Output the (X, Y) coordinate of the center of the cell containing the given text.  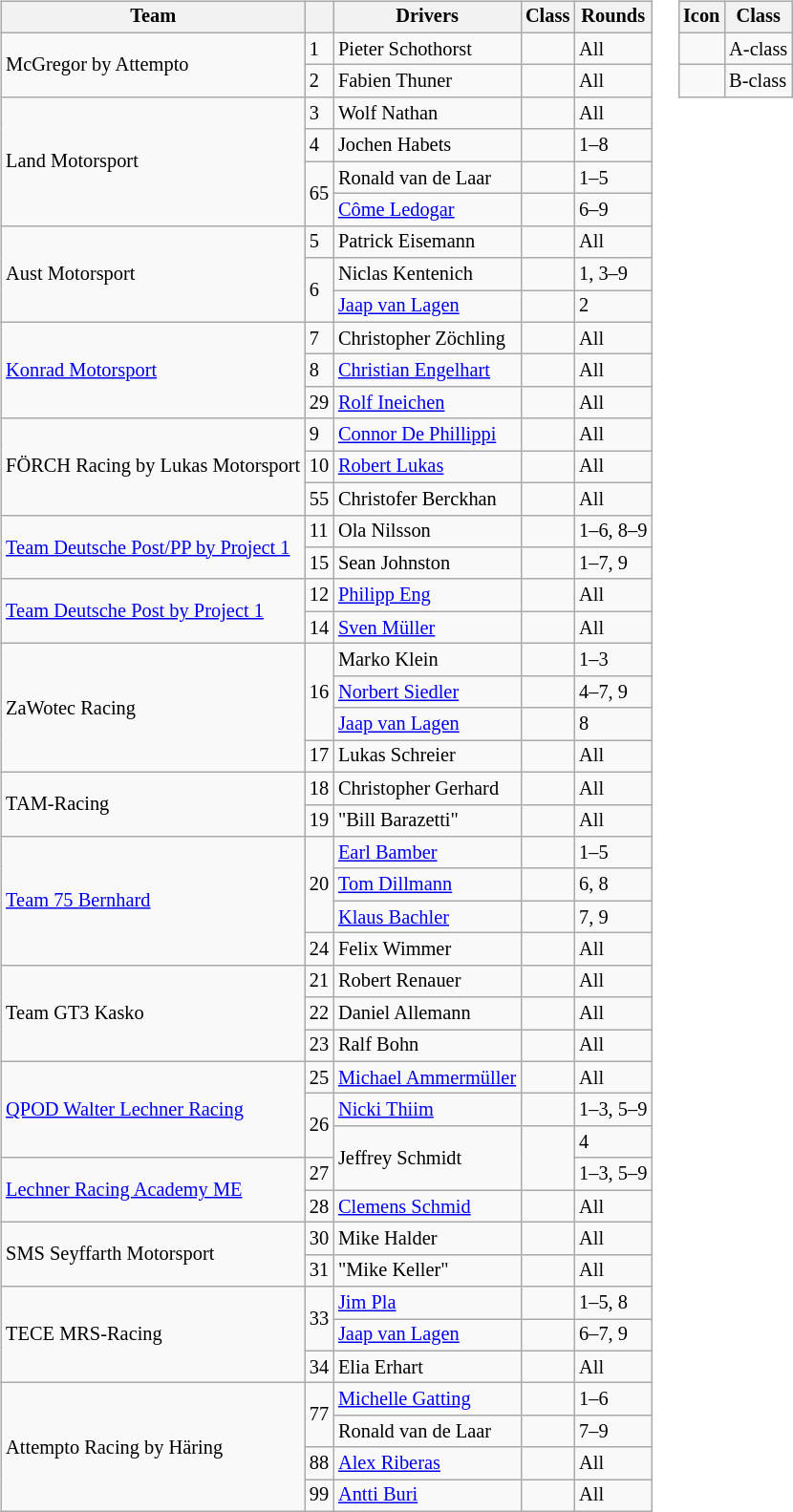
1, 3–9 (613, 274)
Christopher Gerhard (427, 788)
99 (319, 1496)
McGregor by Attempto (153, 65)
3 (319, 114)
10 (319, 467)
Antti Buri (427, 1496)
18 (319, 788)
29 (319, 403)
Aust Motorsport (153, 273)
6–7, 9 (613, 1335)
Attempto Racing by Häring (153, 1448)
20 (319, 884)
Team Deutsche Post/PP by Project 1 (153, 546)
Tom Dillmann (427, 884)
Christian Engelhart (427, 371)
Jeffrey Schmidt (427, 1158)
22 (319, 1013)
21 (319, 981)
B-class (759, 81)
9 (319, 435)
A-class (759, 49)
34 (319, 1367)
23 (319, 1046)
6–9 (613, 210)
Pieter Schothorst (427, 49)
ZaWotec Racing (153, 709)
Rolf Ineichen (427, 403)
Ola Nilsson (427, 531)
25 (319, 1077)
Team GT3 Kasko (153, 1012)
26 (319, 1125)
Lukas Schreier (427, 756)
Drivers (427, 17)
Alex Riberas (427, 1463)
1–5, 8 (613, 1303)
7 (319, 338)
Niclas Kentenich (427, 274)
7, 9 (613, 917)
Rounds (613, 17)
55 (319, 499)
12 (319, 595)
1–3 (613, 660)
6, 8 (613, 884)
6 (319, 290)
Robert Renauer (427, 981)
Elia Erhart (427, 1367)
"Bill Barazetti" (427, 820)
31 (319, 1270)
1–6 (613, 1399)
Jim Pla (427, 1303)
19 (319, 820)
1–7, 9 (613, 564)
Icon (701, 17)
Marko Klein (427, 660)
4–7, 9 (613, 692)
Clemens Schmid (427, 1206)
1–8 (613, 145)
Land Motorsport (153, 162)
30 (319, 1239)
14 (319, 628)
65 (319, 193)
Christofer Berckhan (427, 499)
27 (319, 1174)
28 (319, 1206)
5 (319, 242)
"Mike Keller" (427, 1270)
Felix Wimmer (427, 949)
Côme Ledogar (427, 210)
Ralf Bohn (427, 1046)
Connor De Phillippi (427, 435)
Christopher Zöchling (427, 338)
Fabien Thuner (427, 81)
Jochen Habets (427, 145)
Wolf Nathan (427, 114)
Norbert Siedler (427, 692)
Team 75 Bernhard (153, 902)
1–6, 8–9 (613, 531)
33 (319, 1318)
FÖRCH Racing by Lukas Motorsport (153, 466)
77 (319, 1416)
Team Deutsche Post by Project 1 (153, 611)
11 (319, 531)
Philipp Eng (427, 595)
Patrick Eisemann (427, 242)
TECE MRS-Racing (153, 1335)
Klaus Bachler (427, 917)
88 (319, 1463)
Michelle Gatting (427, 1399)
Sean Johnston (427, 564)
TAM-Racing (153, 804)
Robert Lukas (427, 467)
Nicki Thiim (427, 1110)
Konrad Motorsport (153, 371)
Michael Ammermüller (427, 1077)
15 (319, 564)
17 (319, 756)
Mike Halder (427, 1239)
Daniel Allemann (427, 1013)
16 (319, 692)
24 (319, 949)
7–9 (613, 1432)
Team (153, 17)
SMS Seyffarth Motorsport (153, 1255)
QPOD Walter Lechner Racing (153, 1110)
Earl Bamber (427, 853)
Lechner Racing Academy ME (153, 1190)
Sven Müller (427, 628)
1 (319, 49)
